From the cell containing the given text, extract its center point as [X, Y] coordinate. 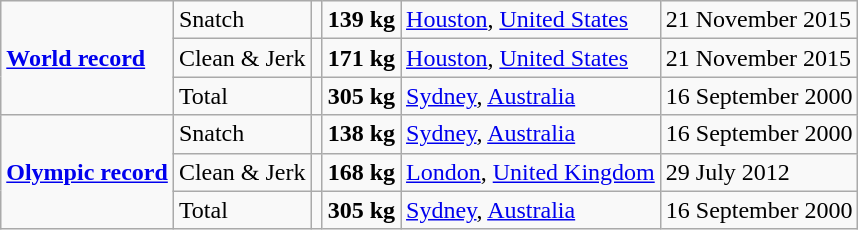
Olympic record [88, 172]
171 kg [361, 58]
World record [88, 58]
139 kg [361, 20]
London, United Kingdom [531, 172]
168 kg [361, 172]
29 July 2012 [759, 172]
138 kg [361, 134]
